Scan for the cell matching the given text and deliver its [X, Y] coordinate at center. 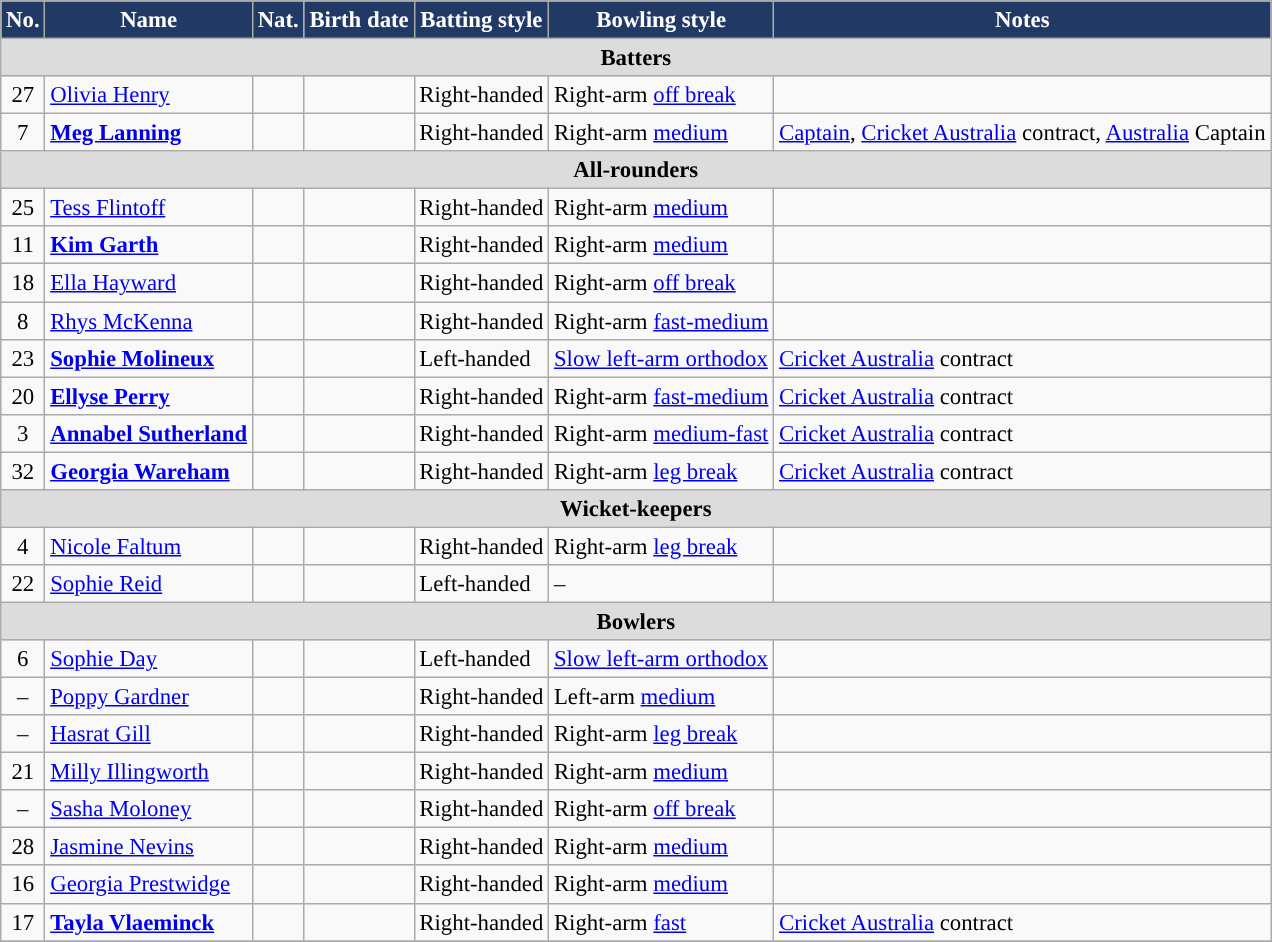
Tess Flintoff [148, 208]
18 [23, 283]
Jasmine Nevins [148, 847]
Right-arm medium-fast [662, 433]
20 [23, 396]
Sophie Reid [148, 584]
Captain, Cricket Australia contract, Australia Captain [1022, 133]
Olivia Henry [148, 95]
8 [23, 321]
Wicket-keepers [636, 509]
32 [23, 471]
Tayla Vlaeminck [148, 922]
28 [23, 847]
Left-arm medium [662, 697]
Kim Garth [148, 245]
21 [23, 772]
Meg Lanning [148, 133]
Ellyse Perry [148, 396]
Bowling style [662, 20]
6 [23, 659]
No. [23, 20]
Right-arm fast [662, 922]
Annabel Sutherland [148, 433]
Poppy Gardner [148, 697]
Ella Hayward [148, 283]
Batters [636, 58]
16 [23, 885]
Rhys McKenna [148, 321]
Georgia Wareham [148, 471]
Birth date [359, 20]
Sasha Moloney [148, 809]
Batting style [482, 20]
Sophie Day [148, 659]
3 [23, 433]
11 [23, 245]
25 [23, 208]
Milly Illingworth [148, 772]
Name [148, 20]
Notes [1022, 20]
17 [23, 922]
Nat. [278, 20]
Georgia Prestwidge [148, 885]
22 [23, 584]
All-rounders [636, 170]
Nicole Faltum [148, 546]
Sophie Molineux [148, 358]
Bowlers [636, 621]
Hasrat Gill [148, 734]
23 [23, 358]
27 [23, 95]
7 [23, 133]
4 [23, 546]
